Scan for the cell matching the given text and deliver its (x, y) coordinate at center. 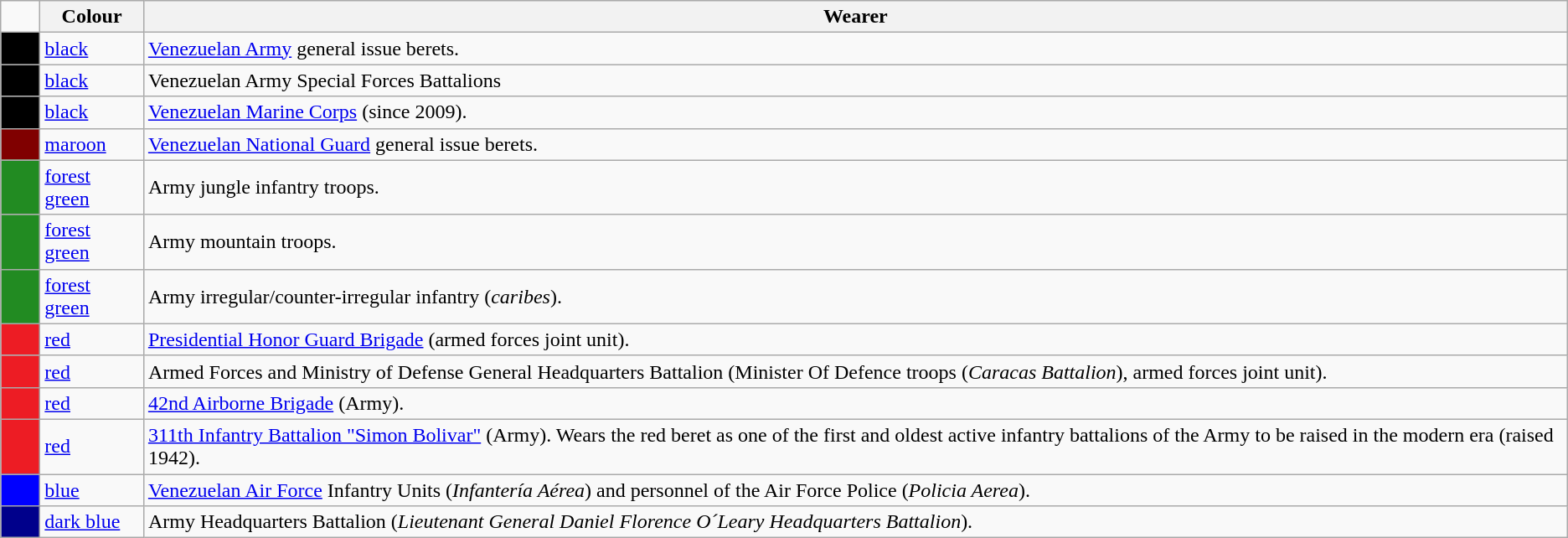
dark blue (92, 522)
maroon (92, 144)
Wearer (855, 17)
Venezuelan Army general issue berets. (855, 49)
Army Headquarters Battalion (Lieutenant General Daniel Florence O´Leary Headquarters Battalion). (855, 522)
Presidential Honor Guard Brigade (armed forces joint unit). (855, 339)
Colour (92, 17)
Venezuelan National Guard general issue berets. (855, 144)
Venezuelan Army Special Forces Battalions (855, 80)
Army irregular/counter-irregular infantry (caribes). (855, 297)
Armed Forces and Ministry of Defense General Headquarters Battalion (Minister Of Defence troops (Caracas Battalion), armed forces joint unit). (855, 371)
blue (92, 490)
Venezuelan Marine Corps (since 2009). (855, 112)
42nd Airborne Brigade (Army). (855, 403)
Venezuelan Air Force Infantry Units (Infantería Aérea) and personnel of the Air Force Police (Policia Aerea). (855, 490)
Army mountain troops. (855, 241)
Army jungle infantry troops. (855, 188)
